Find where the given text appears and provide that cell's center as [X, Y] coordinate. 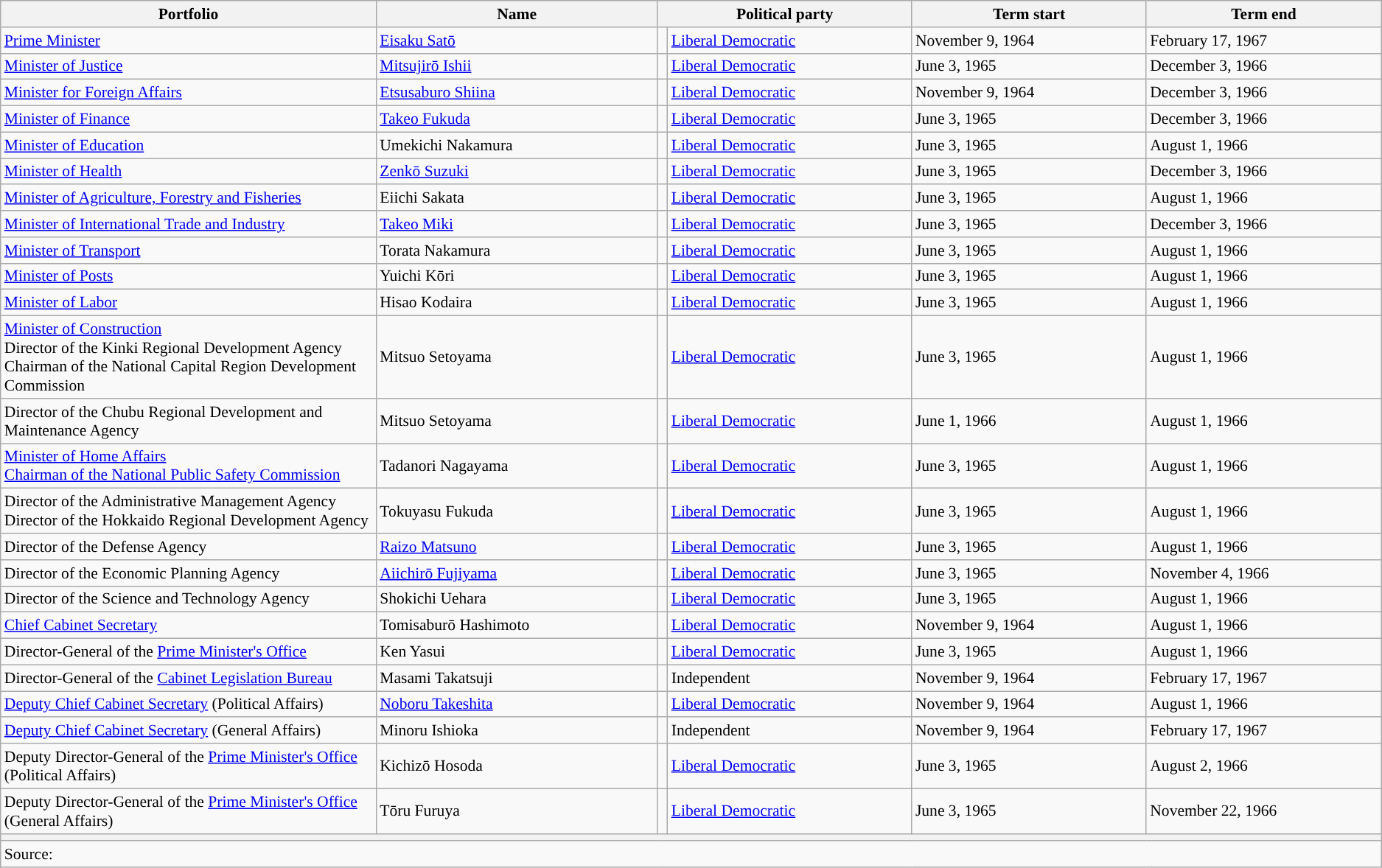
June 1, 1966 [1029, 421]
Etsusaburo Shiina [517, 93]
Minister of International Trade and Industry [189, 224]
Minister of Finance [189, 119]
Director of the Economic Planning Agency [189, 573]
Deputy Director-General of the Prime Minister's Office (General Affairs) [189, 811]
August 2, 1966 [1263, 766]
Director of the Science and Technology Agency [189, 599]
Deputy Chief Cabinet Secretary (General Affairs) [189, 731]
Deputy Chief Cabinet Secretary (Political Affairs) [189, 704]
Eisaku Satō [517, 41]
Minister of Justice [189, 66]
Minister of Transport [189, 251]
Takeo Miki [517, 224]
Tōru Furuya [517, 811]
Tokuyasu Fukuda [517, 511]
Torata Nakamura [517, 251]
Mitsujirō Ishii [517, 66]
November 4, 1966 [1263, 573]
Minister of Posts [189, 276]
Noboru Takeshita [517, 704]
Chief Cabinet Secretary [189, 626]
Minister of Health [189, 172]
Ken Yasui [517, 652]
Source: [691, 855]
Director of the Administrative Management AgencyDirector of the Hokkaido Regional Development Agency [189, 511]
Term end [1263, 14]
Shokichi Uehara [517, 599]
Tadanori Nagayama [517, 466]
Umekichi Nakamura [517, 145]
Director of the Chubu Regional Development and Maintenance Agency [189, 421]
Takeo Fukuda [517, 119]
Name [517, 14]
Minister of ConstructionDirector of the Kinki Regional Development AgencyChairman of the National Capital Region Development Commission [189, 357]
Political party [784, 14]
Yuichi Kōri [517, 276]
Hisao Kodaira [517, 303]
Prime Minister [189, 41]
Director of the Defense Agency [189, 547]
Director-General of the Prime Minister's Office [189, 652]
Minister of Labor [189, 303]
Tomisaburō Hashimoto [517, 626]
Minoru Ishioka [517, 731]
Aiichirō Fujiyama [517, 573]
Kichizō Hosoda [517, 766]
Term start [1029, 14]
Eiichi Sakata [517, 198]
Minister of Home AffairsChairman of the National Public Safety Commission [189, 466]
Portfolio [189, 14]
Director-General of the Cabinet Legislation Bureau [189, 678]
November 22, 1966 [1263, 811]
Masami Takatsuji [517, 678]
Minister of Agriculture, Forestry and Fisheries [189, 198]
Zenkō Suzuki [517, 172]
Raizo Matsuno [517, 547]
Minister of Education [189, 145]
Minister for Foreign Affairs [189, 93]
Deputy Director-General of the Prime Minister's Office (Political Affairs) [189, 766]
